Search for the cell housing the specified text and yield its [X, Y] center coordinate. 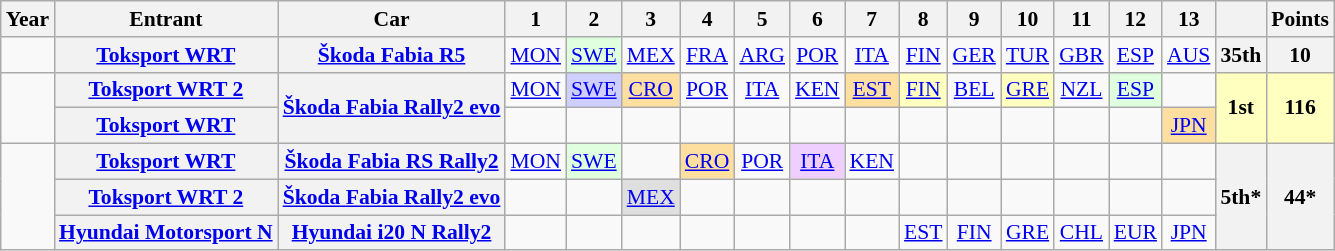
Entrant [166, 19]
8 [924, 19]
5th* [1240, 198]
6 [817, 19]
Škoda Fabia R5 [392, 55]
BEL [974, 90]
Hyundai i20 N Rally2 [392, 233]
1st [1240, 108]
CHL [1082, 233]
Points [1300, 19]
ARG [762, 55]
Škoda Fabia RS Rally2 [392, 162]
EUR [1136, 233]
13 [1188, 19]
Car [392, 19]
GBR [1082, 55]
TUR [1028, 55]
44* [1300, 198]
Hyundai Motorsport N [166, 233]
9 [974, 19]
4 [708, 19]
12 [1136, 19]
Year [28, 19]
7 [872, 19]
116 [1300, 108]
3 [651, 19]
FRA [708, 55]
5 [762, 19]
35th [1240, 55]
11 [1082, 19]
1 [536, 19]
2 [594, 19]
GER [974, 55]
AUS [1188, 55]
NZL [1082, 90]
